Detect which cell encompasses the target text, then output its (x, y) center coordinate. 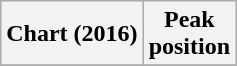
Chart (2016) (72, 34)
Peakposition (189, 34)
